From the cell containing the given text, extract its center point as (X, Y) coordinate. 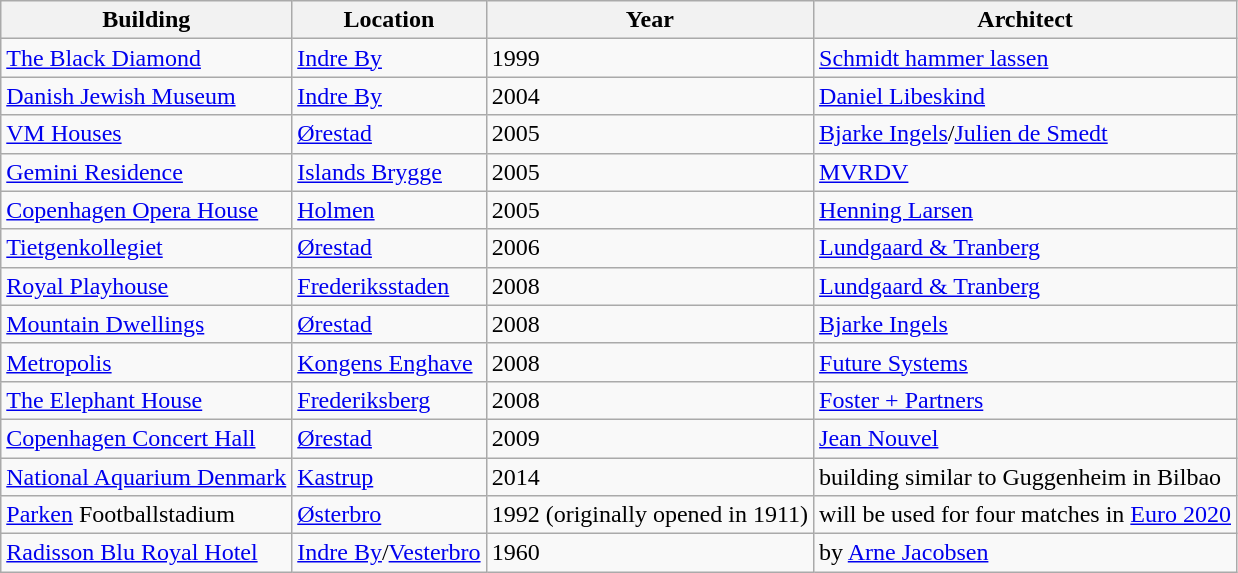
Foster + Partners (1026, 400)
Architect (1026, 20)
Kongens Enghave (389, 362)
2004 (650, 96)
Bjarke Ingels (1026, 324)
Copenhagen Concert Hall (146, 438)
Year (650, 20)
Danish Jewish Museum (146, 96)
The Black Diamond (146, 58)
Islands Brygge (389, 172)
will be used for four matches in Euro 2020 (1026, 515)
VM Houses (146, 134)
Parken Footballstadium (146, 515)
Indre By/Vesterbro (389, 553)
2014 (650, 477)
Royal Playhouse (146, 286)
2006 (650, 248)
building similar to Guggenheim in Bilbao (1026, 477)
Mountain Dwellings (146, 324)
1999 (650, 58)
2009 (650, 438)
National Aquarium Denmark (146, 477)
Østerbro (389, 515)
Jean Nouvel (1026, 438)
Holmen (389, 210)
Daniel Libeskind (1026, 96)
Kastrup (389, 477)
Tietgenkollegiet (146, 248)
Gemini Residence (146, 172)
Copenhagen Opera House (146, 210)
MVRDV (1026, 172)
Future Systems (1026, 362)
Frederiksstaden (389, 286)
Metropolis (146, 362)
Building (146, 20)
1992 (originally opened in 1911) (650, 515)
Frederiksberg (389, 400)
Schmidt hammer lassen (1026, 58)
The Elephant House (146, 400)
1960 (650, 553)
by Arne Jacobsen (1026, 553)
Bjarke Ingels/Julien de Smedt (1026, 134)
Henning Larsen (1026, 210)
Radisson Blu Royal Hotel (146, 553)
Location (389, 20)
